For the text-containing cell, return its midpoint in [x, y] coordinate format. 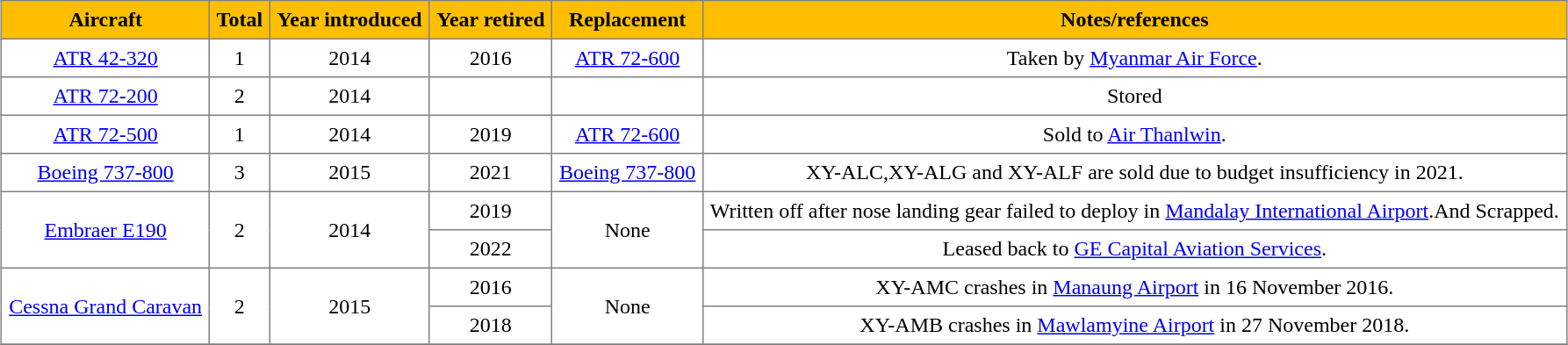
XY-ALC,XY-ALG and XY-ALF are sold due to budget insufficiency in 2021. [1134, 173]
Cessna Grand Caravan [105, 305]
Year retired [491, 20]
Leased back to GE Capital Aviation Services. [1134, 249]
Stored [1134, 97]
Embraer E190 [105, 230]
Written off after nose landing gear failed to deploy in Mandalay International Airport.And Scrapped. [1134, 211]
ATR 42-320 [105, 58]
Notes/references [1134, 20]
Year introduced [349, 20]
ATR 72-500 [105, 134]
2022 [491, 249]
Total [239, 20]
XY-AMB crashes in Mawlamyine Airport in 27 November 2018. [1134, 326]
Taken by Myanmar Air Force. [1134, 58]
Replacement [628, 20]
2018 [491, 326]
3 [239, 173]
ATR 72-200 [105, 97]
Aircraft [105, 20]
2021 [491, 173]
XY-AMC crashes in Manaung Airport in 16 November 2016. [1134, 287]
Sold to Air Thanlwin. [1134, 134]
